Detect which cell encompasses the target text, then output its [x, y] center coordinate. 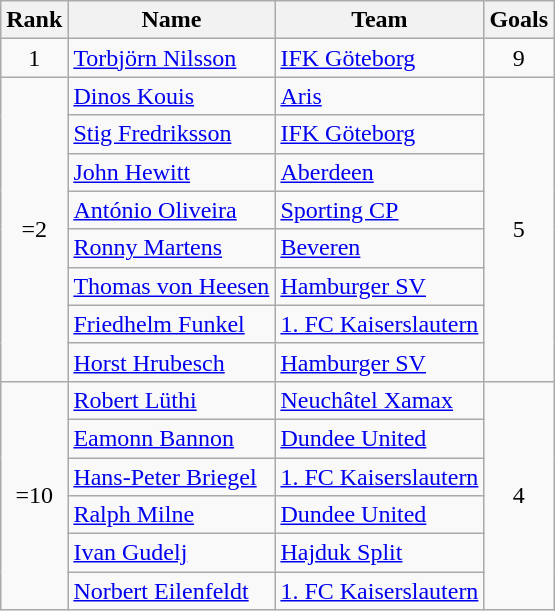
Eamonn Bannon [172, 438]
Name [172, 20]
Hajduk Split [380, 553]
Aberdeen [380, 172]
António Oliveira [172, 210]
Stig Fredriksson [172, 134]
=2 [34, 229]
Robert Lüthi [172, 400]
Friedhelm Funkel [172, 324]
Beveren [380, 248]
5 [519, 229]
Goals [519, 20]
=10 [34, 495]
Neuchâtel Xamax [380, 400]
Team [380, 20]
9 [519, 58]
Horst Hrubesch [172, 362]
Ronny Martens [172, 248]
Rank [34, 20]
Dinos Kouis [172, 96]
Thomas von Heesen [172, 286]
Norbert Eilenfeldt [172, 591]
Hans-Peter Briegel [172, 477]
John Hewitt [172, 172]
1 [34, 58]
4 [519, 495]
Torbjörn Nilsson [172, 58]
Ralph Milne [172, 515]
Aris [380, 96]
Sporting CP [380, 210]
Ivan Gudelj [172, 553]
